Return the [x, y] coordinate for the center point of the cell that contains the specified text.  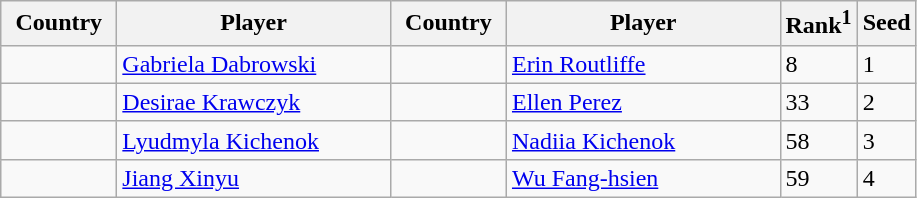
3 [886, 140]
Seed [886, 24]
Rank1 [818, 24]
Jiang Xinyu [254, 178]
8 [818, 64]
58 [818, 140]
1 [886, 64]
2 [886, 102]
Erin Routliffe [643, 64]
59 [818, 178]
Desirae Krawczyk [254, 102]
Nadiia Kichenok [643, 140]
4 [886, 178]
Wu Fang-hsien [643, 178]
Gabriela Dabrowski [254, 64]
Ellen Perez [643, 102]
33 [818, 102]
Lyudmyla Kichenok [254, 140]
